Provide the (X, Y) coordinate of the cell's center where the given text is located.  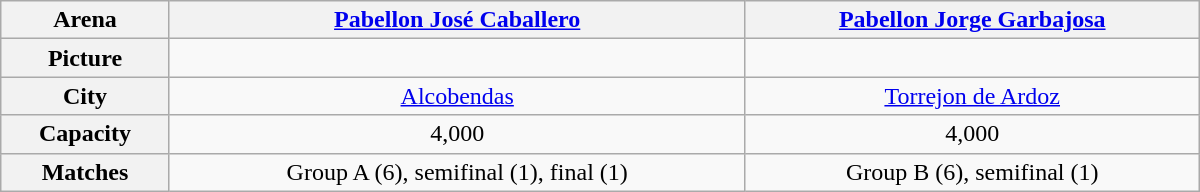
Matches (85, 172)
Group B (6), semifinal (1) (972, 172)
Picture (85, 58)
Pabellon José Caballero (457, 20)
Alcobendas (457, 96)
Torrejon de Ardoz (972, 96)
Group A (6), semifinal (1), final (1) (457, 172)
Arena (85, 20)
Pabellon Jorge Garbajosa (972, 20)
Capacity (85, 134)
City (85, 96)
